For the text-containing cell, return its midpoint in [x, y] coordinate format. 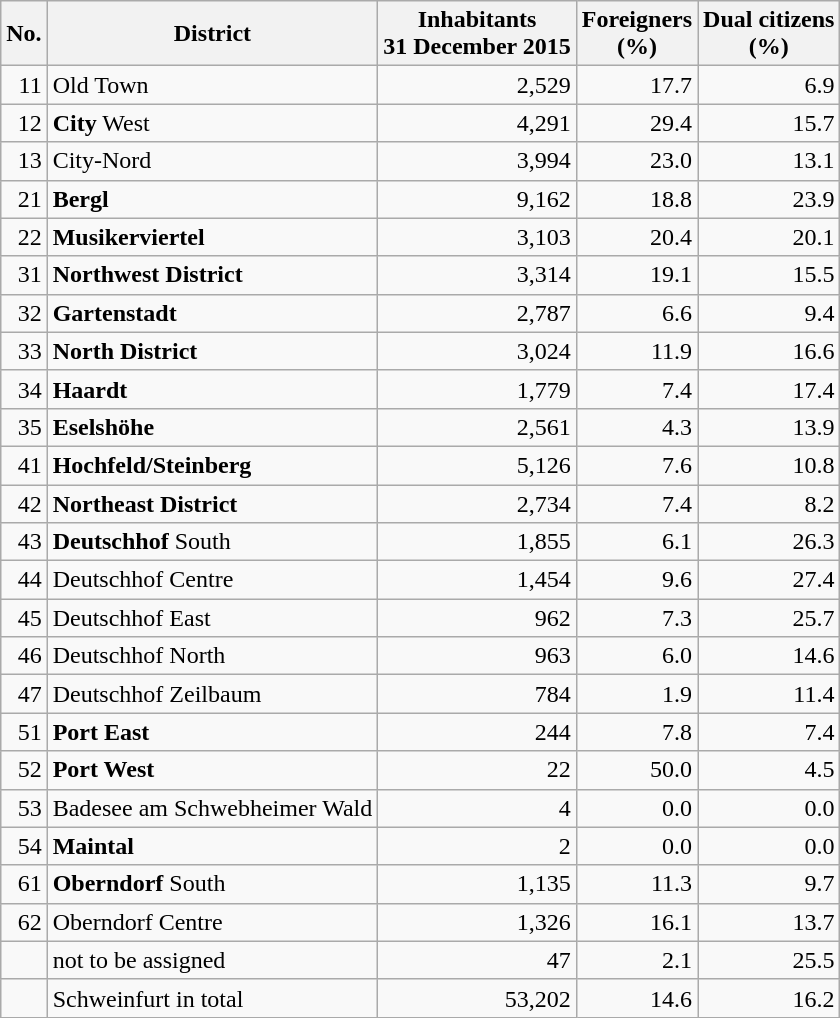
6.1 [636, 542]
20.1 [769, 237]
Deutschhof East [212, 618]
41 [24, 465]
33 [24, 351]
Northwest District [212, 275]
6.6 [636, 313]
4.3 [636, 427]
Deutschhof North [212, 656]
9,162 [478, 199]
16.6 [769, 351]
51 [24, 732]
53 [24, 808]
7.8 [636, 732]
7.6 [636, 465]
25.7 [769, 618]
11.3 [636, 884]
13.1 [769, 161]
16.1 [636, 922]
963 [478, 656]
District [212, 34]
11.4 [769, 694]
54 [24, 846]
2,787 [478, 313]
27.4 [769, 580]
4 [478, 808]
Foreigners(%) [636, 34]
Port East [212, 732]
8.2 [769, 503]
20.4 [636, 237]
50.0 [636, 770]
1,855 [478, 542]
not to be assigned [212, 960]
11 [24, 85]
North District [212, 351]
Deutschhof Centre [212, 580]
784 [478, 694]
52 [24, 770]
Dual citizens(%) [769, 34]
46 [24, 656]
17.4 [769, 389]
9.6 [636, 580]
62 [24, 922]
City West [212, 123]
45 [24, 618]
Musikerviertel [212, 237]
1,326 [478, 922]
2.1 [636, 960]
9.7 [769, 884]
3,314 [478, 275]
244 [478, 732]
25.5 [769, 960]
3,024 [478, 351]
Deutschhof Zeilbaum [212, 694]
1.9 [636, 694]
19.1 [636, 275]
3,994 [478, 161]
13 [24, 161]
16.2 [769, 998]
18.8 [636, 199]
1,135 [478, 884]
53,202 [478, 998]
Port West [212, 770]
Oberndorf South [212, 884]
Schweinfurt in total [212, 998]
City-Nord [212, 161]
32 [24, 313]
13.7 [769, 922]
13.9 [769, 427]
31 [24, 275]
15.7 [769, 123]
Northeast District [212, 503]
9.4 [769, 313]
5,126 [478, 465]
2,561 [478, 427]
Maintal [212, 846]
10.8 [769, 465]
Badesee am Schwebheimer Wald [212, 808]
23.9 [769, 199]
Eselshöhe [212, 427]
42 [24, 503]
43 [24, 542]
44 [24, 580]
4,291 [478, 123]
1,779 [478, 389]
No. [24, 34]
1,454 [478, 580]
7.3 [636, 618]
2 [478, 846]
Gartenstadt [212, 313]
11.9 [636, 351]
Bergl [212, 199]
Haardt [212, 389]
35 [24, 427]
15.5 [769, 275]
61 [24, 884]
2,529 [478, 85]
17.7 [636, 85]
4.5 [769, 770]
23.0 [636, 161]
26.3 [769, 542]
12 [24, 123]
Hochfeld/Steinberg [212, 465]
29.4 [636, 123]
21 [24, 199]
Deutschhof South [212, 542]
3,103 [478, 237]
2,734 [478, 503]
34 [24, 389]
Old Town [212, 85]
Oberndorf Centre [212, 922]
Inhabitants31 December 2015 [478, 34]
6.0 [636, 656]
962 [478, 618]
6.9 [769, 85]
